Identify which cell holds the provided text, then report its (x, y) central coordinate. 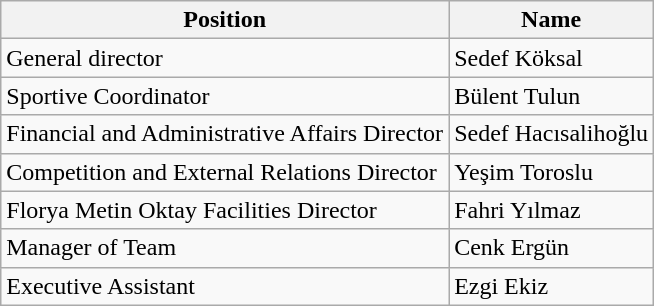
General director (225, 58)
Sedef Köksal (552, 58)
Position (225, 20)
Manager of Team (225, 248)
Financial and Administrative Affairs Director (225, 134)
Sportive Coordinator (225, 96)
Competition and External Relations Director (225, 172)
Yeşim Toroslu (552, 172)
Florya Metin Oktay Facilities Director (225, 210)
Name (552, 20)
Sedef Hacısalihoğlu (552, 134)
Cenk Ergün (552, 248)
Fahri Yılmaz (552, 210)
Executive Assistant (225, 286)
Ezgi Ekiz (552, 286)
Bülent Tulun (552, 96)
